Locate the cell with the specified text and output its [X, Y] center coordinate. 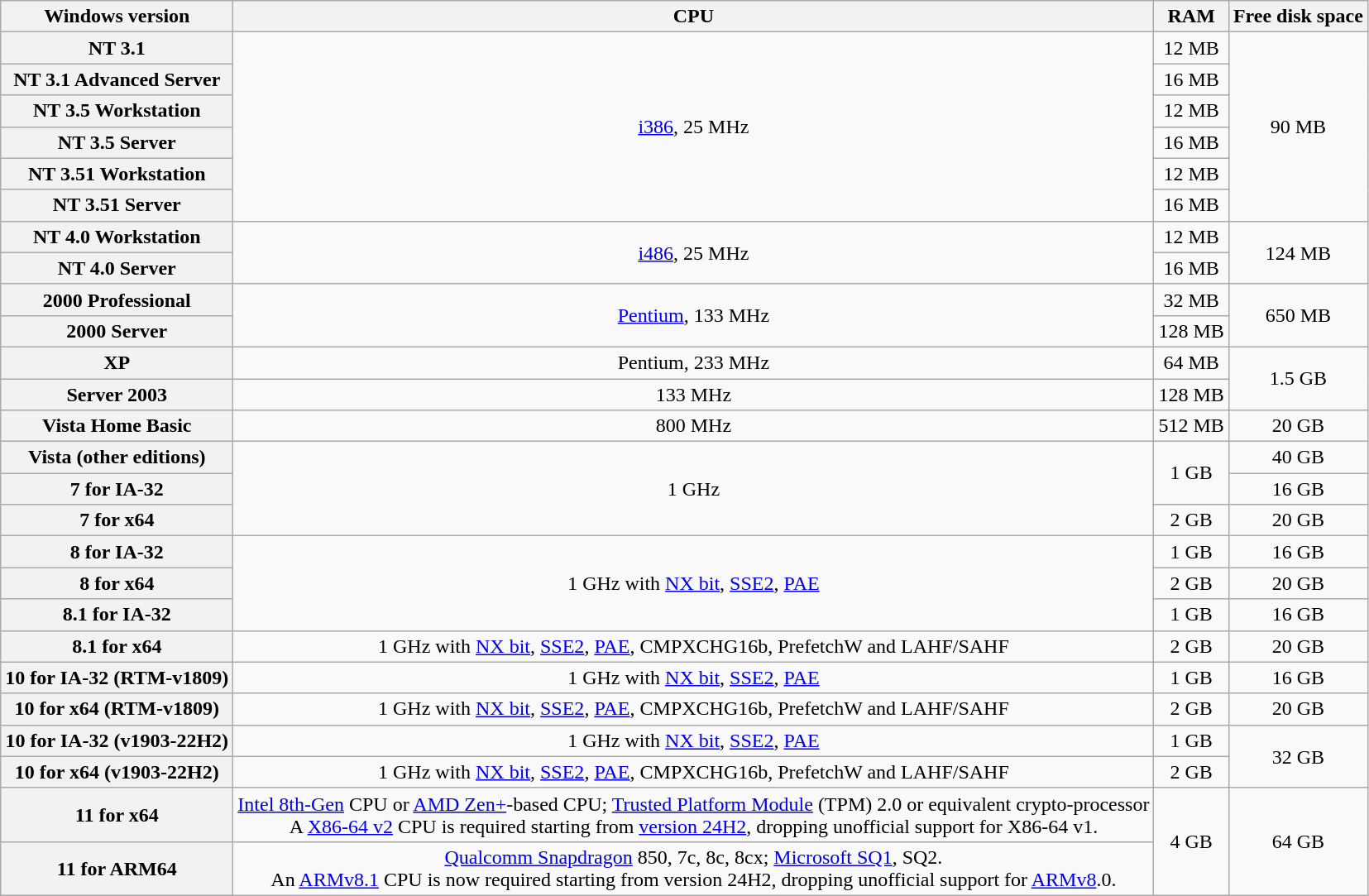
NT 4.0 Workstation [117, 237]
Pentium, 133 MHz [693, 315]
10 for IA-32 (RTM-v1809) [117, 678]
8 for x64 [117, 583]
40 GB [1298, 458]
7 for x64 [117, 520]
Vista (other editions) [117, 458]
CPU [693, 17]
2000 Server [117, 331]
90 MB [1298, 127]
8.1 for x64 [117, 646]
124 MB [1298, 252]
Windows version [117, 17]
Server 2003 [117, 395]
8 for IA-32 [117, 552]
11 for x64 [117, 814]
10 for x64 (RTM-v1809) [117, 709]
7 for IA-32 [117, 489]
NT 3.1 [117, 48]
512 MB [1191, 426]
NT 3.51 Workstation [117, 174]
8.1 for IA-32 [117, 615]
i386, 25 MHz [693, 127]
NT 3.51 Server [117, 205]
32 MB [1191, 299]
Vista Home Basic [117, 426]
10 for x64 (v1903-22H2) [117, 772]
4 GB [1191, 841]
133 MHz [693, 395]
Free disk space [1298, 17]
800 MHz [693, 426]
11 for ARM64 [117, 869]
XP [117, 362]
Pentium, 233 MHz [693, 362]
32 GB [1298, 756]
2000 Professional [117, 299]
1 GHz [693, 489]
NT 3.5 Workstation [117, 111]
i486, 25 MHz [693, 252]
1.5 GB [1298, 378]
NT 4.0 Server [117, 268]
NT 3.5 Server [117, 142]
10 for IA-32 (v1903-22H2) [117, 740]
64 MB [1191, 362]
RAM [1191, 17]
64 GB [1298, 841]
NT 3.1 Advanced Server [117, 79]
650 MB [1298, 315]
